Provide the (X, Y) coordinate of the cell's center where the given text is located.  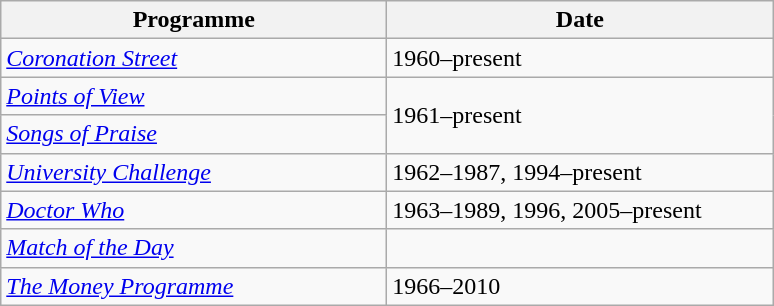
Programme (194, 20)
1962–1987, 1994–present (580, 172)
The Money Programme (194, 286)
Doctor Who (194, 210)
1966–2010 (580, 286)
Coronation Street (194, 58)
University Challenge (194, 172)
Date (580, 20)
Songs of Praise (194, 134)
Points of View (194, 96)
1960–present (580, 58)
1963–1989, 1996, 2005–present (580, 210)
1961–present (580, 115)
Match of the Day (194, 248)
